Return the [X, Y] coordinate for the center point of the cell that contains the specified text.  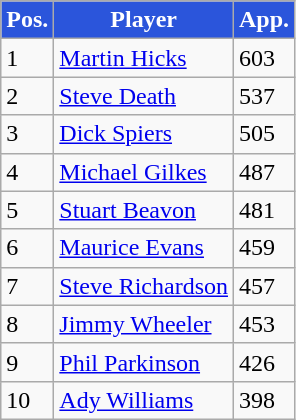
481 [264, 210]
10 [28, 400]
2 [28, 96]
Dick Spiers [144, 134]
603 [264, 58]
457 [264, 286]
Phil Parkinson [144, 362]
Jimmy Wheeler [144, 324]
Steve Death [144, 96]
App. [264, 20]
1 [28, 58]
6 [28, 248]
Player [144, 20]
3 [28, 134]
426 [264, 362]
5 [28, 210]
537 [264, 96]
Michael Gilkes [144, 172]
Ady Williams [144, 400]
459 [264, 248]
Pos. [28, 20]
398 [264, 400]
9 [28, 362]
505 [264, 134]
Stuart Beavon [144, 210]
Martin Hicks [144, 58]
Maurice Evans [144, 248]
8 [28, 324]
453 [264, 324]
487 [264, 172]
Steve Richardson [144, 286]
4 [28, 172]
7 [28, 286]
